Find where the given text appears and provide that cell's center as (X, Y) coordinate. 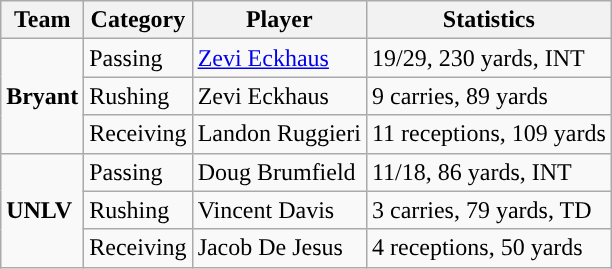
19/29, 230 yards, INT (488, 58)
Player (279, 20)
3 carries, 79 yards, TD (488, 210)
Jacob De Jesus (279, 248)
UNLV (42, 210)
Category (138, 20)
4 receptions, 50 yards (488, 248)
Landon Ruggieri (279, 134)
Doug Brumfield (279, 172)
Team (42, 20)
11 receptions, 109 yards (488, 134)
9 carries, 89 yards (488, 96)
Vincent Davis (279, 210)
Bryant (42, 96)
Statistics (488, 20)
11/18, 86 yards, INT (488, 172)
